Pinpoint the cell where the given text exists, returning its (x, y) midpoint coordinate. 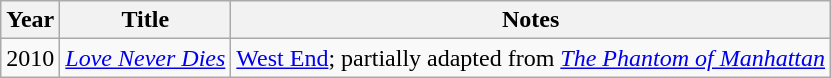
Year (30, 20)
Title (146, 20)
Love Never Dies (146, 58)
2010 (30, 58)
West End; partially adapted from The Phantom of Manhattan (531, 58)
Notes (531, 20)
